Capture the cell that displays the provided text and extract its (X, Y) central coordinate. 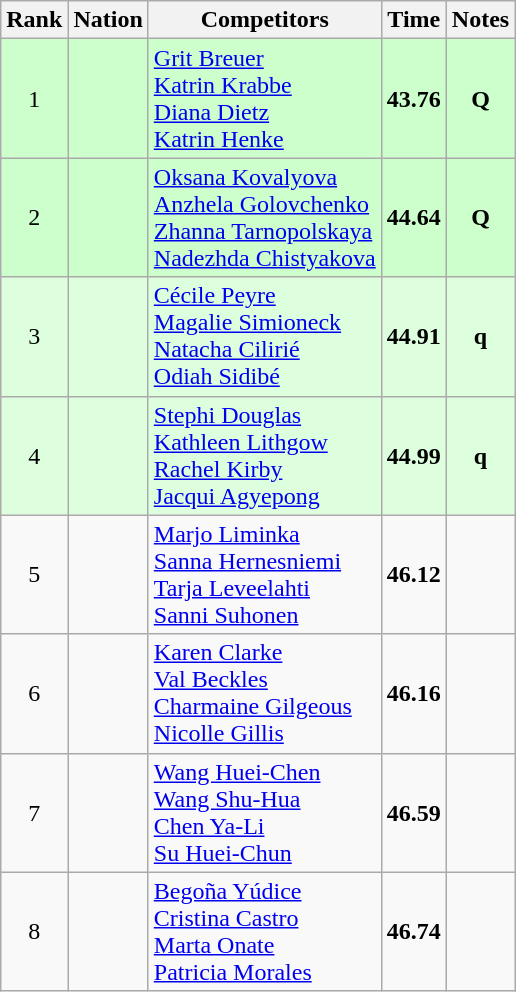
Oksana KovalyovaAnzhela GolovchenkoZhanna TarnopolskayaNadezhda Chistyakova (264, 218)
Rank (34, 20)
Competitors (264, 20)
46.16 (414, 694)
Nation (108, 20)
Marjo LiminkaSanna HernesniemiTarja LeveelahtiSanni Suhonen (264, 574)
46.74 (414, 932)
Notes (480, 20)
Grit BreuerKatrin KrabbeDiana DietzKatrin Henke (264, 98)
2 (34, 218)
3 (34, 336)
5 (34, 574)
Cécile PeyreMagalie SimioneckNatacha CiliriéOdiah Sidibé (264, 336)
44.99 (414, 456)
4 (34, 456)
46.59 (414, 812)
6 (34, 694)
Wang Huei-ChenWang Shu-HuaChen Ya-LiSu Huei-Chun (264, 812)
1 (34, 98)
8 (34, 932)
44.91 (414, 336)
44.64 (414, 218)
Karen ClarkeVal BecklesCharmaine GilgeousNicolle Gillis (264, 694)
Stephi DouglasKathleen LithgowRachel KirbyJacqui Agyepong (264, 456)
7 (34, 812)
Begoña YúdiceCristina CastroMarta OnatePatricia Morales (264, 932)
43.76 (414, 98)
46.12 (414, 574)
Time (414, 20)
